For the text-containing cell, return its midpoint in [x, y] coordinate format. 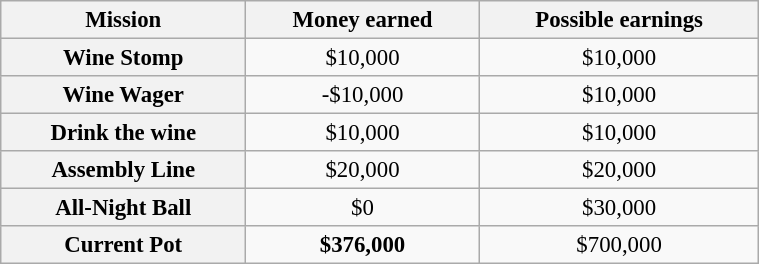
-$10,000 [362, 95]
$700,000 [619, 245]
Wine Wager [123, 95]
All-Night Ball [123, 208]
Assembly Line [123, 170]
Drink the wine [123, 133]
Money earned [362, 20]
$0 [362, 208]
$376,000 [362, 245]
$30,000 [619, 208]
Wine Stomp [123, 57]
Possible earnings [619, 20]
Current Pot [123, 245]
Mission [123, 20]
